Return the [X, Y] coordinate for the center point of the cell that contains the specified text.  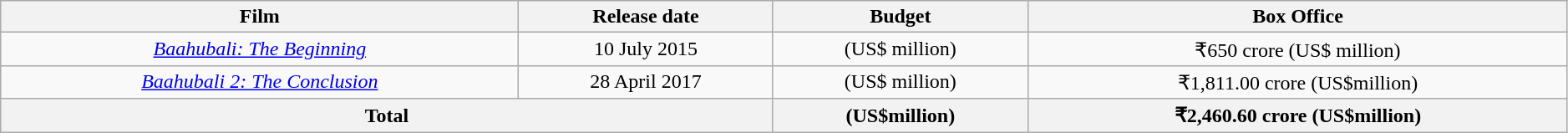
₹2,460.60 crore (US$million) [1298, 115]
(US$million) [901, 115]
Film [260, 17]
Budget [901, 17]
Total [387, 115]
Baahubali: The Beginning [260, 49]
Release date [646, 17]
₹1,811.00 crore (US$million) [1298, 82]
Baahubali 2: The Conclusion [260, 82]
Box Office [1298, 17]
10 July 2015 [646, 49]
₹650 crore (US$ million) [1298, 49]
28 April 2017 [646, 82]
